Find where the given text appears and provide that cell's center as (X, Y) coordinate. 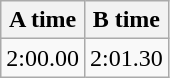
B time (126, 20)
2:00.00 (43, 58)
2:01.30 (126, 58)
A time (43, 20)
